Identify which cell holds the provided text, then report its [x, y] central coordinate. 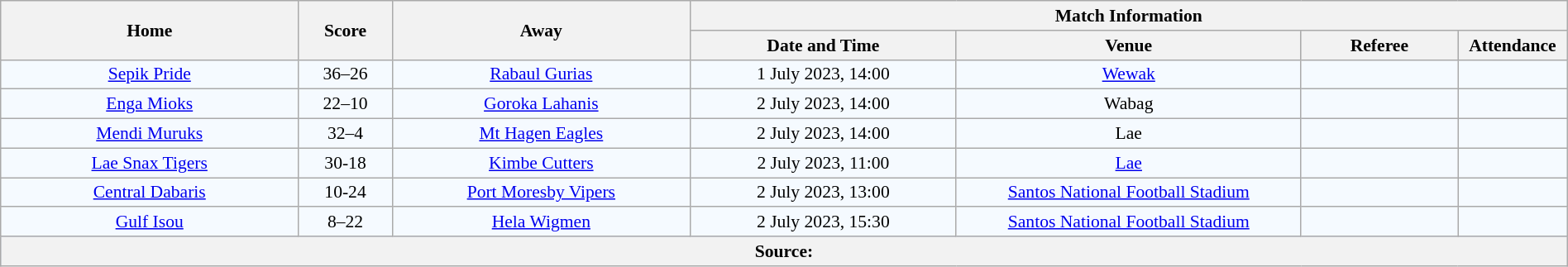
8–22 [346, 222]
Hela Wigmen [541, 222]
Attendance [1513, 45]
30-18 [346, 163]
Mendi Muruks [150, 134]
Wabag [1128, 104]
Goroka Lahanis [541, 104]
Date and Time [823, 45]
Port Moresby Vipers [541, 193]
36–26 [346, 74]
Sepik Pride [150, 74]
Away [541, 30]
32–4 [346, 134]
Referee [1379, 45]
1 July 2023, 14:00 [823, 74]
Venue [1128, 45]
Kimbe Cutters [541, 163]
Gulf Isou [150, 222]
10-24 [346, 193]
2 July 2023, 11:00 [823, 163]
Match Information [1128, 16]
Lae Snax Tigers [150, 163]
22–10 [346, 104]
Source: [784, 251]
Wewak [1128, 74]
Home [150, 30]
Enga Mioks [150, 104]
Score [346, 30]
Rabaul Gurias [541, 74]
Mt Hagen Eagles [541, 134]
2 July 2023, 15:30 [823, 222]
Central Dabaris [150, 193]
2 July 2023, 13:00 [823, 193]
